Identify which cell holds the provided text, then report its (x, y) central coordinate. 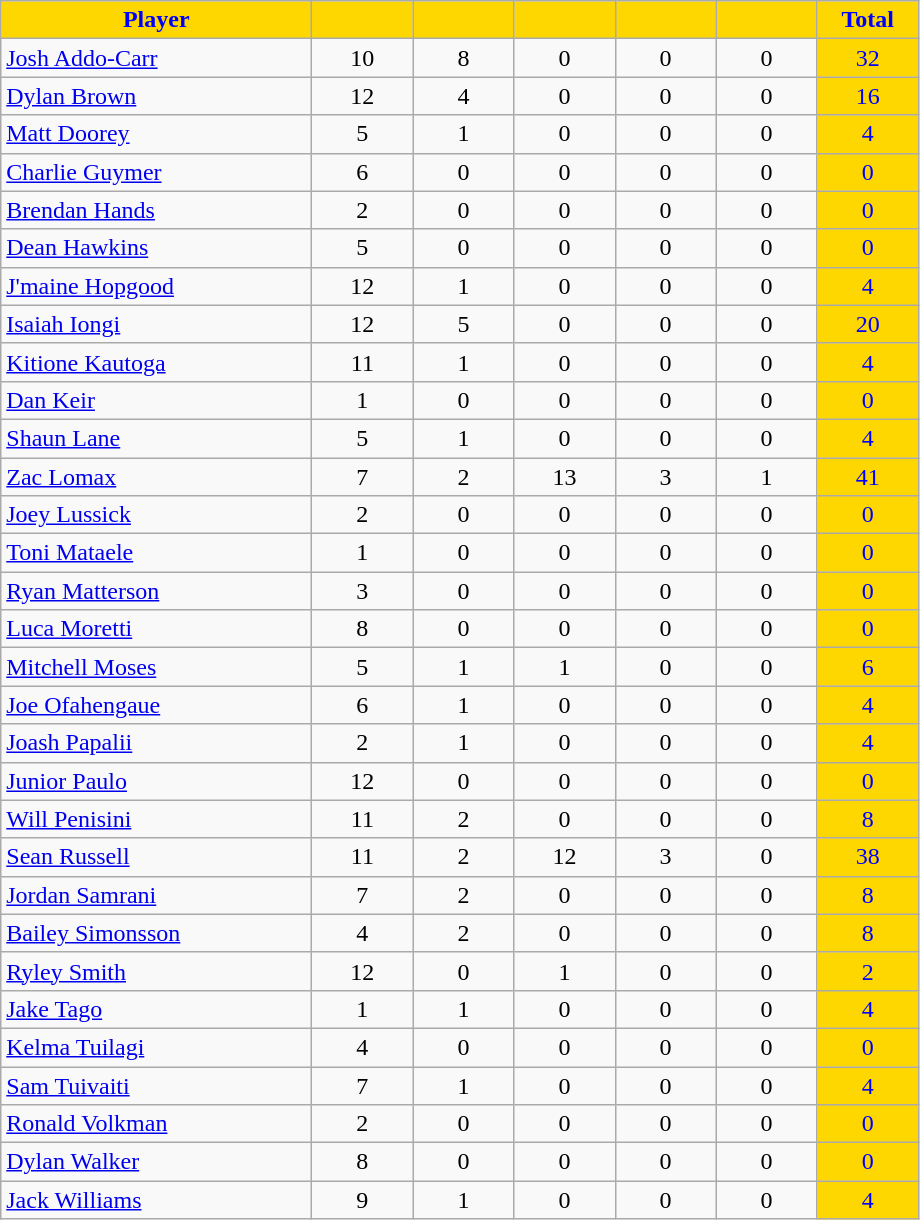
Will Penisini (156, 819)
Luca Moretti (156, 629)
20 (868, 324)
Kelma Tuilagi (156, 1047)
16 (868, 96)
Dylan Walker (156, 1162)
32 (868, 58)
Junior Paulo (156, 781)
Player (156, 20)
10 (362, 58)
Jordan Samrani (156, 895)
Dylan Brown (156, 96)
J'maine Hopgood (156, 286)
Ryan Matterson (156, 591)
Shaun Lane (156, 438)
Toni Mataele (156, 553)
Bailey Simonsson (156, 933)
Zac Lomax (156, 477)
Joey Lussick (156, 515)
Jack Williams (156, 1200)
Charlie Guymer (156, 172)
41 (868, 477)
13 (564, 477)
38 (868, 857)
Brendan Hands (156, 210)
Dan Keir (156, 400)
Matt Doorey (156, 134)
Mitchell Moses (156, 667)
Sam Tuivaiti (156, 1085)
Josh Addo-Carr (156, 58)
Total (868, 20)
Joash Papalii (156, 743)
Dean Hawkins (156, 248)
9 (362, 1200)
Ronald Volkman (156, 1124)
Jake Tago (156, 1009)
Joe Ofahengaue (156, 705)
Isaiah Iongi (156, 324)
Sean Russell (156, 857)
Kitione Kautoga (156, 362)
Ryley Smith (156, 971)
